Find where the given text appears and provide that cell's center as (X, Y) coordinate. 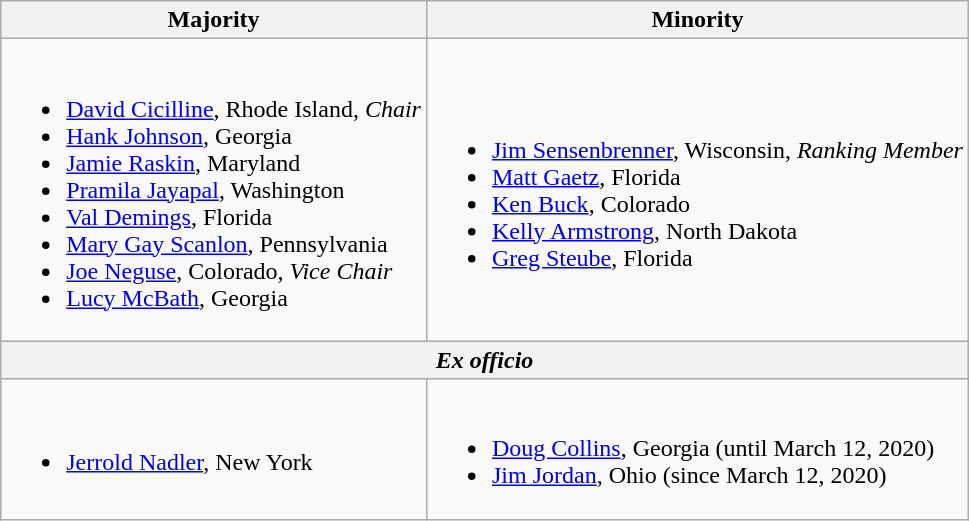
Doug Collins, Georgia (until March 12, 2020)Jim Jordan, Ohio (since March 12, 2020) (697, 449)
Minority (697, 20)
Jim Sensenbrenner, Wisconsin, Ranking MemberMatt Gaetz, FloridaKen Buck, ColoradoKelly Armstrong, North DakotaGreg Steube, Florida (697, 190)
Ex officio (485, 360)
Jerrold Nadler, New York (214, 449)
Majority (214, 20)
